Output the [x, y] coordinate of the center of the cell containing the given text.  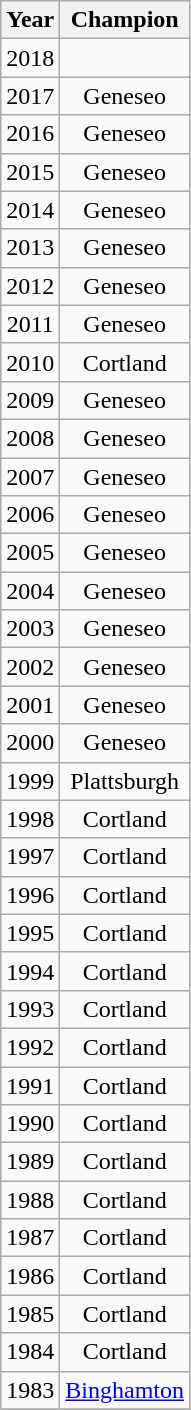
2002 [30, 667]
1984 [30, 1352]
1996 [30, 895]
2015 [30, 172]
2003 [30, 629]
Year [30, 20]
2016 [30, 134]
2007 [30, 477]
2017 [30, 96]
1983 [30, 1390]
1999 [30, 781]
1988 [30, 1200]
1998 [30, 819]
2008 [30, 438]
2011 [30, 324]
Plattsburgh [125, 781]
1990 [30, 1124]
2009 [30, 400]
1991 [30, 1085]
1995 [30, 933]
1994 [30, 971]
1997 [30, 857]
1985 [30, 1314]
Binghamton [125, 1390]
2014 [30, 210]
2013 [30, 248]
2006 [30, 515]
1992 [30, 1047]
1986 [30, 1276]
2010 [30, 362]
1987 [30, 1238]
1993 [30, 1009]
2005 [30, 553]
Champion [125, 20]
1989 [30, 1162]
2001 [30, 705]
2012 [30, 286]
2000 [30, 743]
2018 [30, 58]
2004 [30, 591]
